Pinpoint the cell where the given text exists, returning its (x, y) midpoint coordinate. 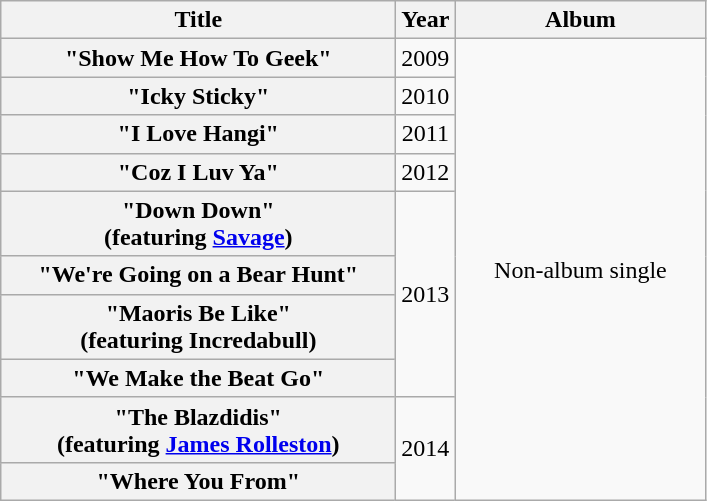
Non-album single (580, 270)
"Show Me How To Geek" (198, 58)
2009 (426, 58)
2013 (426, 294)
"We're Going on a Bear Hunt" (198, 275)
"The Blazdidis"(featuring James Rolleston) (198, 430)
"Maoris Be Like"(featuring Incredabull) (198, 326)
Album (580, 20)
"I Love Hangi" (198, 134)
2014 (426, 448)
Title (198, 20)
"Where You From" (198, 481)
2011 (426, 134)
"Coz I Luv Ya" (198, 172)
"Icky Sticky" (198, 96)
2012 (426, 172)
Year (426, 20)
2010 (426, 96)
"We Make the Beat Go" (198, 378)
"Down Down"(featuring Savage) (198, 224)
